Output the (x, y) coordinate of the center of the cell containing the given text.  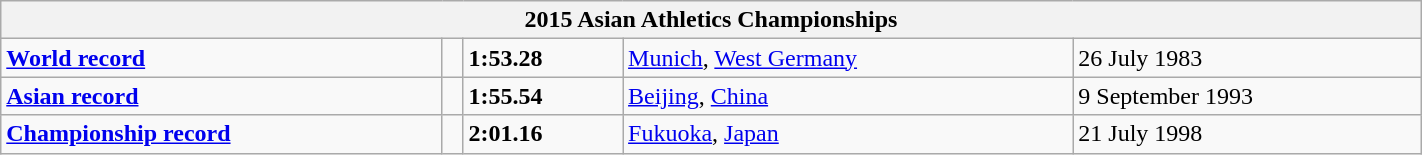
Fukuoka, Japan (848, 134)
World record (222, 58)
26 July 1983 (1247, 58)
Munich, West Germany (848, 58)
2015 Asian Athletics Championships (711, 20)
1:55.54 (543, 96)
2:01.16 (543, 134)
1:53.28 (543, 58)
Beijing, China (848, 96)
9 September 1993 (1247, 96)
Championship record (222, 134)
Asian record (222, 96)
21 July 1998 (1247, 134)
